Output the (X, Y) coordinate of the center of the cell containing the given text.  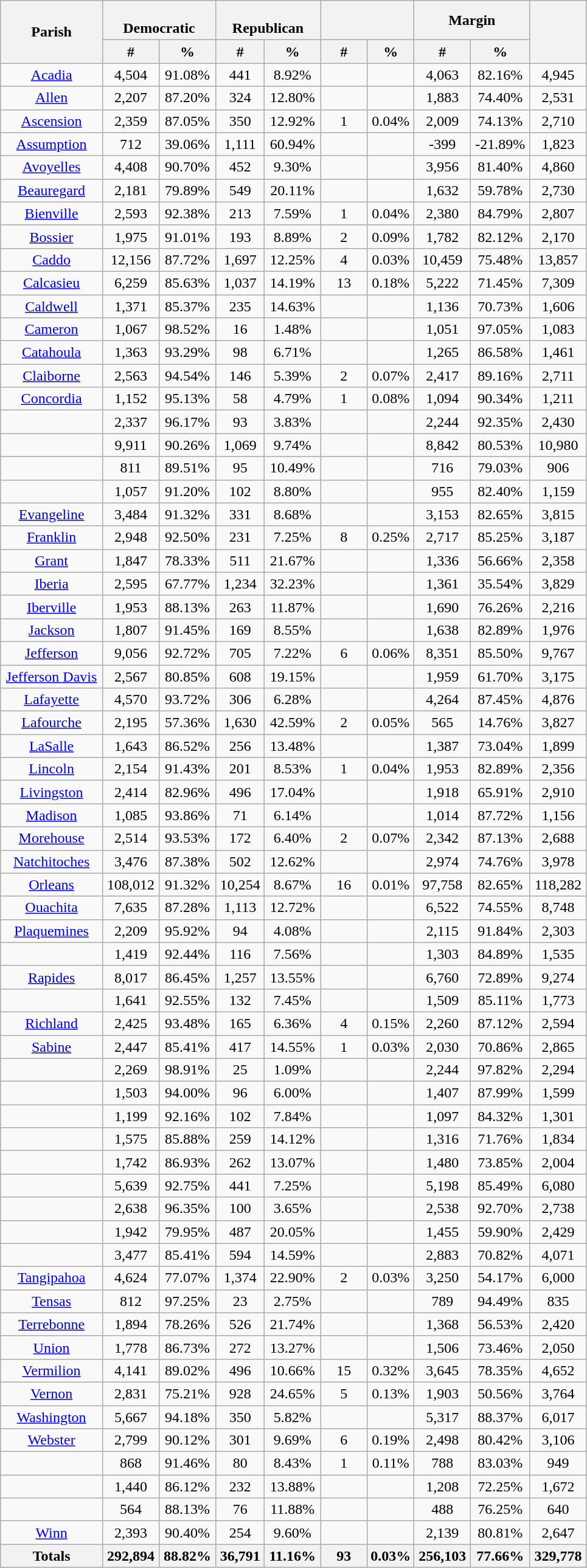
2,710 (558, 121)
2,538 (443, 1209)
87.28% (187, 908)
6,522 (443, 908)
5,667 (130, 1417)
254 (240, 1533)
14.59% (293, 1255)
75.48% (500, 260)
19.15% (293, 677)
9,767 (558, 653)
77.66% (500, 1556)
97.05% (500, 330)
1,506 (443, 1347)
2,799 (130, 1440)
95 (240, 468)
Lafayette (52, 700)
91.01% (187, 237)
3,477 (130, 1255)
76.25% (500, 1510)
92.70% (500, 1209)
82.96% (187, 792)
2,883 (443, 1255)
1,374 (240, 1278)
2,807 (558, 213)
3.65% (293, 1209)
2.75% (293, 1301)
2,595 (130, 584)
79.03% (500, 468)
2,269 (130, 1070)
716 (443, 468)
1,211 (558, 399)
11.16% (293, 1556)
25 (240, 1070)
9.30% (293, 167)
84.32% (500, 1116)
-21.89% (500, 144)
2,358 (558, 561)
70.82% (500, 1255)
2,417 (443, 376)
2,139 (443, 1533)
87.20% (187, 98)
76 (240, 1510)
Acadia (52, 75)
Evangeline (52, 514)
0.13% (391, 1394)
1,899 (558, 746)
59.90% (500, 1232)
1,440 (130, 1487)
1,301 (558, 1116)
Margin (472, 21)
91.43% (187, 769)
526 (240, 1324)
91.84% (500, 931)
Caldwell (52, 306)
88.37% (500, 1417)
3,645 (443, 1370)
Calcasieu (52, 283)
2,974 (443, 862)
955 (443, 491)
1,067 (130, 330)
1,361 (443, 584)
73.04% (500, 746)
1,903 (443, 1394)
89.02% (187, 1370)
5,639 (130, 1186)
85.50% (500, 653)
2,514 (130, 838)
Parish (52, 32)
2,420 (558, 1324)
2,294 (558, 1070)
1,455 (443, 1232)
14.76% (500, 723)
3,175 (558, 677)
9.60% (293, 1533)
13 (344, 283)
2,004 (558, 1162)
12.80% (293, 98)
87.38% (187, 862)
0.11% (391, 1463)
67.77% (187, 584)
72.89% (500, 977)
1,535 (558, 954)
2,050 (558, 1347)
812 (130, 1301)
14.63% (293, 306)
88.82% (187, 1556)
4,141 (130, 1370)
565 (443, 723)
564 (130, 1510)
87.05% (187, 121)
2,342 (443, 838)
1,419 (130, 954)
14.19% (293, 283)
235 (240, 306)
80.42% (500, 1440)
35.54% (500, 584)
1,697 (240, 260)
1,407 (443, 1093)
87.13% (500, 838)
8.92% (293, 75)
84.89% (500, 954)
32.23% (293, 584)
1,847 (130, 561)
56.53% (500, 1324)
1,368 (443, 1324)
1,641 (130, 1000)
Franklin (52, 537)
Lincoln (52, 769)
1,959 (443, 677)
118,282 (558, 885)
78.35% (500, 1370)
74.13% (500, 121)
92.75% (187, 1186)
6,000 (558, 1278)
89.51% (187, 468)
86.73% (187, 1347)
835 (558, 1301)
20.05% (293, 1232)
8.68% (293, 514)
71.76% (500, 1139)
83.03% (500, 1463)
1,336 (443, 561)
97.82% (500, 1070)
60.94% (293, 144)
1,371 (130, 306)
Claiborne (52, 376)
Livingston (52, 792)
2,531 (558, 98)
Tangipahoa (52, 1278)
Grant (52, 561)
90.12% (187, 1440)
2,393 (130, 1533)
1,976 (558, 630)
1,069 (240, 445)
2,711 (558, 376)
42.59% (293, 723)
92.38% (187, 213)
86.52% (187, 746)
2,865 (558, 1046)
79.95% (187, 1232)
80.81% (500, 1533)
3,829 (558, 584)
84.79% (500, 213)
14.12% (293, 1139)
Winn (52, 1533)
2,688 (558, 838)
8,351 (443, 653)
1,094 (443, 399)
13.48% (293, 746)
2,216 (558, 607)
Madison (52, 815)
9.69% (293, 1440)
0.09% (391, 237)
1,097 (443, 1116)
8.67% (293, 885)
92.50% (187, 537)
9.74% (293, 445)
90.70% (187, 167)
Union (52, 1347)
5,198 (443, 1186)
7,635 (130, 908)
1,208 (443, 1487)
201 (240, 769)
172 (240, 838)
3,956 (443, 167)
487 (240, 1232)
80.53% (500, 445)
3,250 (443, 1278)
59.78% (500, 190)
85.11% (500, 1000)
6.40% (293, 838)
263 (240, 607)
0.25% (391, 537)
1,037 (240, 283)
93.53% (187, 838)
2,498 (443, 1440)
640 (558, 1510)
1,234 (240, 584)
1,057 (130, 491)
452 (240, 167)
85.49% (500, 1186)
12.25% (293, 260)
Concordia (52, 399)
116 (240, 954)
96 (240, 1093)
1,823 (558, 144)
73.46% (500, 1347)
1,509 (443, 1000)
Caddo (52, 260)
13.88% (293, 1487)
94.18% (187, 1417)
11.87% (293, 607)
4,945 (558, 75)
100 (240, 1209)
1,316 (443, 1139)
95.92% (187, 931)
95.13% (187, 399)
1,643 (130, 746)
2,738 (558, 1209)
1,894 (130, 1324)
85.88% (187, 1139)
86.12% (187, 1487)
87.45% (500, 700)
1,199 (130, 1116)
71.45% (500, 283)
96.35% (187, 1209)
1,083 (558, 330)
22.90% (293, 1278)
91.08% (187, 75)
1,778 (130, 1347)
3,484 (130, 514)
1.09% (293, 1070)
4,504 (130, 75)
272 (240, 1347)
0.18% (391, 283)
1,363 (130, 353)
1,113 (240, 908)
868 (130, 1463)
0.08% (391, 399)
8,842 (443, 445)
1,265 (443, 353)
98.91% (187, 1070)
10,459 (443, 260)
6,259 (130, 283)
1,303 (443, 954)
7.56% (293, 954)
712 (130, 144)
193 (240, 237)
1,503 (130, 1093)
7.22% (293, 653)
8,017 (130, 977)
91.46% (187, 1463)
1,638 (443, 630)
2,260 (443, 1023)
87.99% (500, 1093)
6.71% (293, 353)
54.17% (500, 1278)
1,257 (240, 977)
Avoyelles (52, 167)
2,425 (130, 1023)
92.55% (187, 1000)
169 (240, 630)
10,980 (558, 445)
90.40% (187, 1533)
324 (240, 98)
85.63% (187, 283)
928 (240, 1394)
549 (240, 190)
87.12% (500, 1023)
2,717 (443, 537)
10.66% (293, 1370)
14.55% (293, 1046)
1,834 (558, 1139)
4.79% (293, 399)
1,942 (130, 1232)
6,080 (558, 1186)
12.92% (293, 121)
2,303 (558, 931)
7,309 (558, 283)
57.36% (187, 723)
108,012 (130, 885)
89.16% (500, 376)
94 (240, 931)
98 (240, 353)
85.37% (187, 306)
90.34% (500, 399)
Lafourche (52, 723)
Catahoula (52, 353)
Sabine (52, 1046)
72.25% (500, 1487)
2,356 (558, 769)
3,827 (558, 723)
74.55% (500, 908)
85.25% (500, 537)
3,978 (558, 862)
1,606 (558, 306)
Ouachita (52, 908)
1.48% (293, 330)
2,647 (558, 1533)
1,807 (130, 630)
10.49% (293, 468)
1,975 (130, 237)
2,030 (443, 1046)
5,222 (443, 283)
0.15% (391, 1023)
788 (443, 1463)
0.05% (391, 723)
24.65% (293, 1394)
36,791 (240, 1556)
80 (240, 1463)
Morehouse (52, 838)
2,181 (130, 190)
2,948 (130, 537)
Democratic (159, 21)
39.06% (187, 144)
2,593 (130, 213)
1,387 (443, 746)
3,153 (443, 514)
705 (240, 653)
Plaquemines (52, 931)
74.76% (500, 862)
1,599 (558, 1093)
Cameron (52, 330)
1,742 (130, 1162)
1,630 (240, 723)
8,748 (558, 908)
12,156 (130, 260)
2,207 (130, 98)
15 (344, 1370)
7.84% (293, 1116)
8.89% (293, 237)
608 (240, 677)
93.72% (187, 700)
1,152 (130, 399)
76.26% (500, 607)
6,760 (443, 977)
4,071 (558, 1255)
259 (240, 1139)
2,195 (130, 723)
10,254 (240, 885)
4,860 (558, 167)
77.07% (187, 1278)
8.43% (293, 1463)
2,563 (130, 376)
906 (558, 468)
12.62% (293, 862)
2,359 (130, 121)
146 (240, 376)
3,106 (558, 1440)
6.28% (293, 700)
90.26% (187, 445)
4,063 (443, 75)
6.36% (293, 1023)
2,154 (130, 769)
50.56% (500, 1394)
86.58% (500, 353)
Beauregard (52, 190)
2,115 (443, 931)
262 (240, 1162)
93.48% (187, 1023)
7.59% (293, 213)
1,773 (558, 1000)
5,317 (443, 1417)
213 (240, 213)
Tensas (52, 1301)
93.29% (187, 353)
Allen (52, 98)
4,264 (443, 700)
417 (240, 1046)
2,009 (443, 121)
Jackson (52, 630)
Vermilion (52, 1370)
71 (240, 815)
331 (240, 514)
3,815 (558, 514)
Bienville (52, 213)
21.74% (293, 1324)
93.86% (187, 815)
2,380 (443, 213)
Assumption (52, 144)
13.07% (293, 1162)
74.40% (500, 98)
949 (558, 1463)
61.70% (500, 677)
8.80% (293, 491)
2,567 (130, 677)
Bossier (52, 237)
81.40% (500, 167)
Totals (52, 1556)
329,778 (558, 1556)
0.32% (391, 1370)
17.04% (293, 792)
292,894 (130, 1556)
97.25% (187, 1301)
13.55% (293, 977)
2,170 (558, 237)
9,911 (130, 445)
2,414 (130, 792)
13,857 (558, 260)
78.33% (187, 561)
4,876 (558, 700)
8.53% (293, 769)
1,156 (558, 815)
91.45% (187, 630)
488 (443, 1510)
3,187 (558, 537)
65.91% (500, 792)
Jefferson Davis (52, 677)
82.12% (500, 237)
1,085 (130, 815)
21.67% (293, 561)
86.45% (187, 977)
82.40% (500, 491)
5.82% (293, 1417)
79.89% (187, 190)
132 (240, 1000)
1,575 (130, 1139)
1,782 (443, 237)
1,672 (558, 1487)
511 (240, 561)
2,910 (558, 792)
4,570 (130, 700)
4,652 (558, 1370)
Iberia (52, 584)
1,014 (443, 815)
96.17% (187, 422)
92.16% (187, 1116)
20.11% (293, 190)
70.73% (500, 306)
1,051 (443, 330)
0.01% (391, 885)
1,461 (558, 353)
82.16% (500, 75)
594 (240, 1255)
13.27% (293, 1347)
2,831 (130, 1394)
3.83% (293, 422)
256,103 (443, 1556)
256 (240, 746)
75.21% (187, 1394)
9,274 (558, 977)
1,480 (443, 1162)
92.72% (187, 653)
2,638 (130, 1209)
23 (240, 1301)
56.66% (500, 561)
1,136 (443, 306)
1,159 (558, 491)
80.85% (187, 677)
12.72% (293, 908)
5 (344, 1394)
92.35% (500, 422)
8 (344, 537)
Richland (52, 1023)
92.44% (187, 954)
1,690 (443, 607)
2,594 (558, 1023)
2,209 (130, 931)
811 (130, 468)
2,337 (130, 422)
-399 (443, 144)
Jefferson (52, 653)
Ascension (52, 121)
73.85% (500, 1162)
98.52% (187, 330)
Iberville (52, 607)
Natchitoches (52, 862)
0.19% (391, 1440)
Webster (52, 1440)
94.54% (187, 376)
Vernon (52, 1394)
1,883 (443, 98)
Orleans (52, 885)
1,111 (240, 144)
1,632 (443, 190)
70.86% (500, 1046)
231 (240, 537)
232 (240, 1487)
3,764 (558, 1394)
502 (240, 862)
165 (240, 1023)
Washington (52, 1417)
6.14% (293, 815)
2,730 (558, 190)
91.20% (187, 491)
94.49% (500, 1301)
11.88% (293, 1510)
4.08% (293, 931)
LaSalle (52, 746)
94.00% (187, 1093)
0.06% (391, 653)
2,429 (558, 1232)
86.93% (187, 1162)
1,918 (443, 792)
Terrebonne (52, 1324)
6.00% (293, 1093)
306 (240, 700)
2,447 (130, 1046)
2,430 (558, 422)
9,056 (130, 653)
301 (240, 1440)
5.39% (293, 376)
3,476 (130, 862)
7.45% (293, 1000)
8.55% (293, 630)
6,017 (558, 1417)
78.26% (187, 1324)
4,624 (130, 1278)
97,758 (443, 885)
4,408 (130, 167)
58 (240, 399)
789 (443, 1301)
Republican (268, 21)
Rapides (52, 977)
